Pinpoint the cell where the given text exists, returning its (X, Y) midpoint coordinate. 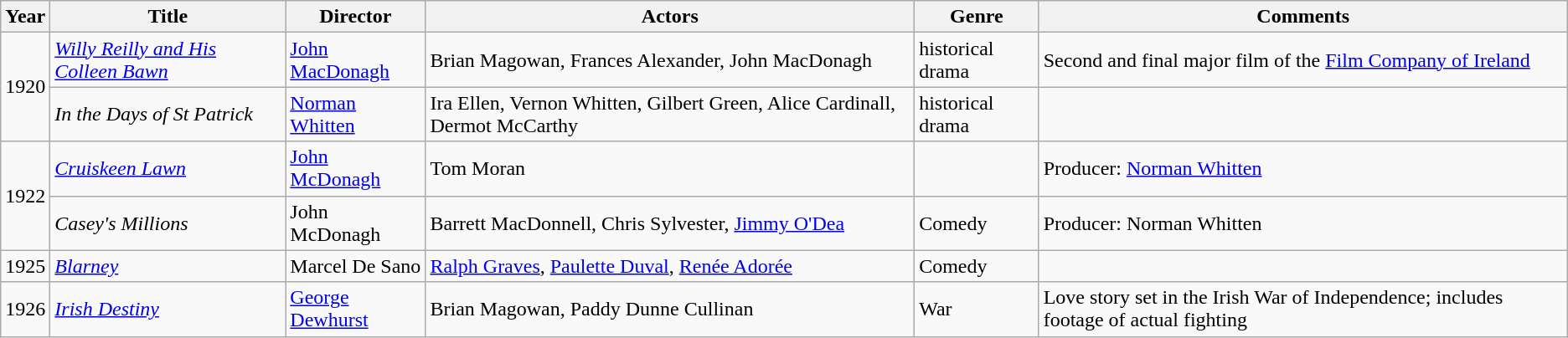
Comments (1303, 17)
Cruiskeen Lawn (168, 169)
War (977, 310)
Actors (670, 17)
Year (25, 17)
George Dewhurst (355, 310)
Genre (977, 17)
Casey's Millions (168, 223)
Title (168, 17)
John MacDonagh (355, 60)
1920 (25, 87)
Ira Ellen, Vernon Whitten, Gilbert Green, Alice Cardinall, Dermot McCarthy (670, 114)
1922 (25, 196)
Marcel De Sano (355, 266)
Ralph Graves, Paulette Duval, Renée Adorée (670, 266)
Irish Destiny (168, 310)
Blarney (168, 266)
1926 (25, 310)
In the Days of St Patrick (168, 114)
Love story set in the Irish War of Independence; includes footage of actual fighting (1303, 310)
Barrett MacDonnell, Chris Sylvester, Jimmy O'Dea (670, 223)
Willy Reilly and His Colleen Bawn (168, 60)
Brian Magowan, Frances Alexander, John MacDonagh (670, 60)
Tom Moran (670, 169)
Brian Magowan, Paddy Dunne Cullinan (670, 310)
1925 (25, 266)
Norman Whitten (355, 114)
Director (355, 17)
Second and final major film of the Film Company of Ireland (1303, 60)
